For the text-containing cell, return its midpoint in [X, Y] coordinate format. 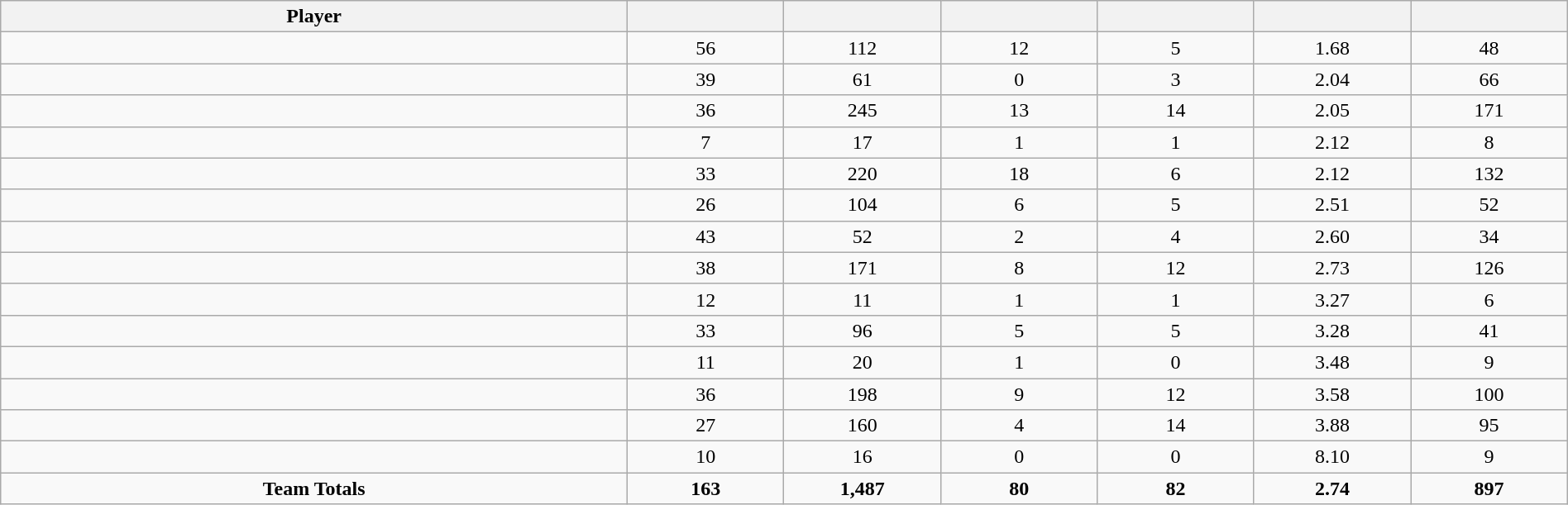
38 [706, 268]
61 [862, 79]
2.60 [1331, 236]
3.48 [1331, 362]
3.28 [1331, 331]
160 [862, 426]
13 [1019, 111]
26 [706, 205]
56 [706, 48]
80 [1019, 488]
3.27 [1331, 299]
2.05 [1331, 111]
17 [862, 142]
126 [1489, 268]
18 [1019, 174]
3.58 [1331, 394]
10 [706, 457]
1,487 [862, 488]
82 [1176, 488]
27 [706, 426]
897 [1489, 488]
3 [1176, 79]
2.73 [1331, 268]
95 [1489, 426]
2.74 [1331, 488]
8.10 [1331, 457]
100 [1489, 394]
34 [1489, 236]
43 [706, 236]
39 [706, 79]
112 [862, 48]
96 [862, 331]
132 [1489, 174]
104 [862, 205]
66 [1489, 79]
Player [314, 17]
16 [862, 457]
2.04 [1331, 79]
163 [706, 488]
220 [862, 174]
1.68 [1331, 48]
245 [862, 111]
3.88 [1331, 426]
20 [862, 362]
41 [1489, 331]
Team Totals [314, 488]
2.51 [1331, 205]
2 [1019, 236]
7 [706, 142]
198 [862, 394]
48 [1489, 48]
